Find where the given text appears and provide that cell's center as (X, Y) coordinate. 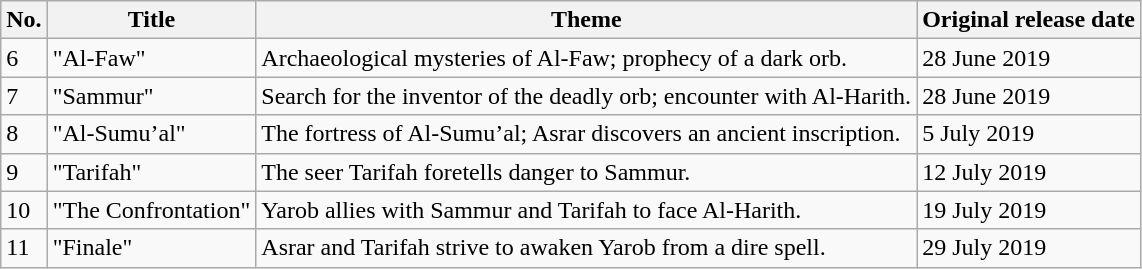
5 July 2019 (1029, 134)
29 July 2019 (1029, 248)
7 (24, 96)
"Al‑Sumu’al" (152, 134)
No. (24, 20)
Yarob allies with Sammur and Tarifah to face Al‑Harith. (586, 210)
9 (24, 172)
"Al‑Faw" (152, 58)
"Tarifah" (152, 172)
Theme (586, 20)
8 (24, 134)
12 July 2019 (1029, 172)
"Finale" (152, 248)
"The Confrontation" (152, 210)
The fortress of Al‑Sumu’al; Asrar discovers an ancient inscription. (586, 134)
11 (24, 248)
10 (24, 210)
Asrar and Tarifah strive to awaken Yarob from a dire spell. (586, 248)
"Sammur" (152, 96)
Original release date (1029, 20)
Search for the inventor of the deadly orb; encounter with Al‑Harith. (586, 96)
The seer Tarifah foretells danger to Sammur. (586, 172)
6 (24, 58)
Archaeological mysteries of Al‑Faw; prophecy of a dark orb. (586, 58)
Title (152, 20)
19 July 2019 (1029, 210)
